Identify which cell holds the provided text, then report its [x, y] central coordinate. 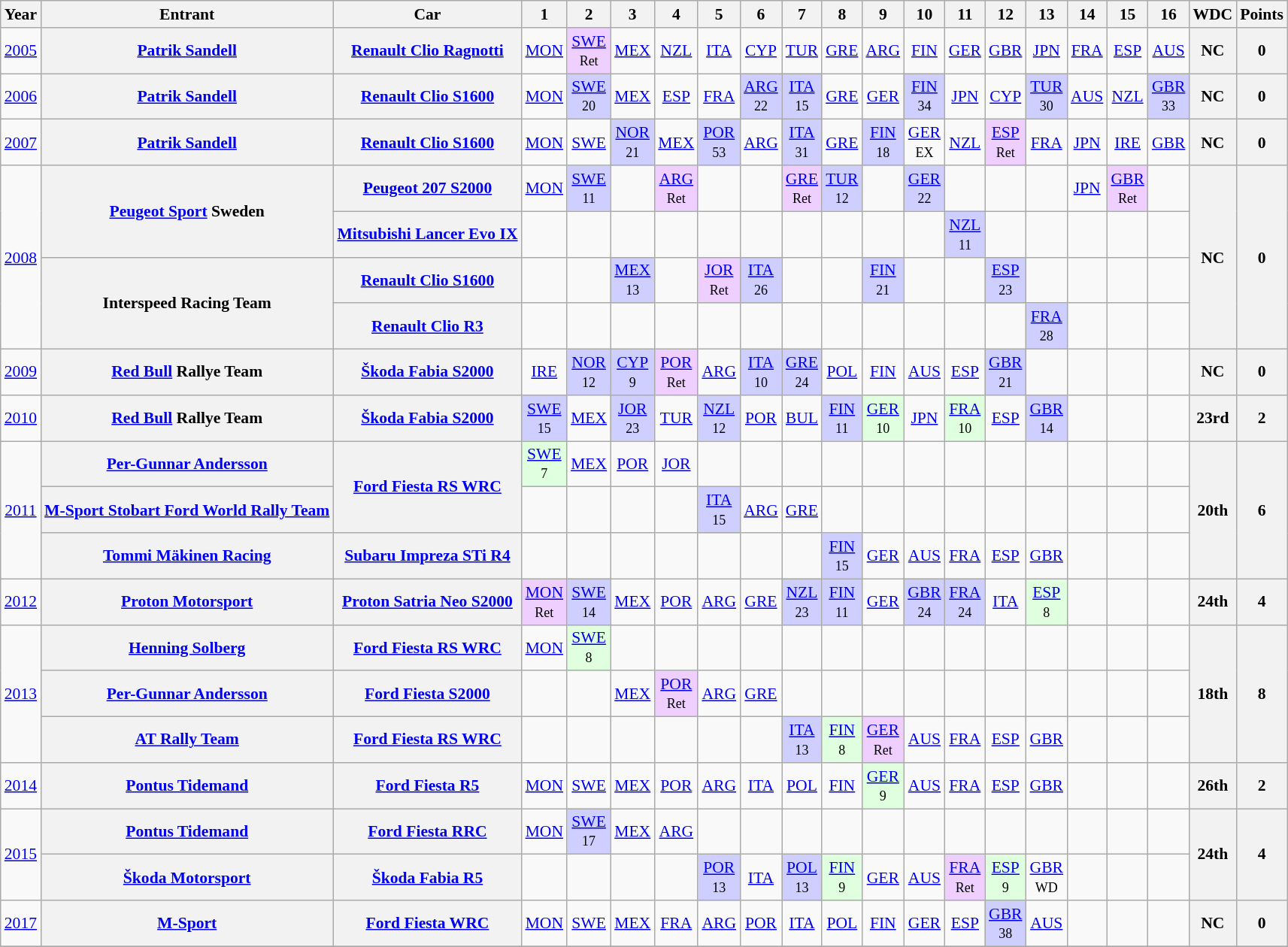
SWE14 [589, 601]
ARGRet [676, 188]
SWERet [589, 51]
Renault Clio Ragnotti [427, 51]
Interspeed Racing Team [186, 303]
10 [925, 14]
ARG22 [761, 96]
FRA24 [965, 601]
FIN8 [842, 740]
GBRRet [1128, 188]
26th [1212, 786]
GBRWD [1047, 878]
NZL23 [802, 601]
Ford Fiesta R5 [427, 786]
M-Sport [186, 923]
12 [1006, 14]
GER22 [925, 188]
Peugeot Sport Sweden [186, 211]
2012 [21, 601]
Mitsubishi Lancer Evo IX [427, 234]
NZL11 [965, 234]
GBR14 [1047, 418]
TUR12 [842, 188]
BUL [802, 418]
JORRet [719, 280]
2015 [21, 855]
Proton Motorsport [186, 601]
FRA10 [965, 418]
JOR23 [632, 418]
FRARet [965, 878]
MONRet [544, 601]
ITA31 [802, 143]
Tommi Mäkinen Racing [186, 556]
2014 [21, 786]
GER9 [883, 786]
Henning Solberg [186, 648]
1 [544, 14]
NZL12 [719, 418]
2005 [21, 51]
GER10 [883, 418]
FIN15 [842, 556]
GRE24 [802, 373]
POL13 [802, 878]
NOR21 [632, 143]
GEREX [925, 143]
9 [883, 14]
AT Rally Team [186, 740]
2017 [21, 923]
13 [1047, 14]
SWE15 [544, 418]
M-Sport Stobart Ford World Rally Team [186, 510]
FIN21 [883, 280]
NOR12 [589, 373]
7 [802, 14]
MEX13 [632, 280]
Proton Satria Neo S2000 [427, 601]
Škoda Fabia R5 [427, 878]
Peugeot 207 S2000 [427, 188]
ITA13 [802, 740]
ITA26 [761, 280]
2009 [21, 373]
Škoda Motorsport [186, 878]
Entrant [186, 14]
11 [965, 14]
2007 [21, 143]
5 [719, 14]
GBR38 [1006, 923]
2006 [21, 96]
3 [632, 14]
WDC [1212, 14]
2008 [21, 257]
Renault Clio R3 [427, 326]
ESPRet [1006, 143]
FIN9 [842, 878]
GERRet [883, 740]
SWE7 [544, 464]
2013 [21, 693]
POR53 [719, 143]
Car [427, 14]
GRERet [802, 188]
FIN34 [925, 96]
Ford Fiesta RRC [427, 831]
FIN18 [883, 143]
POR13 [719, 878]
16 [1168, 14]
20th [1212, 510]
ESP8 [1047, 601]
TUR30 [1047, 96]
SWE20 [589, 96]
SWE8 [589, 648]
CYP9 [632, 373]
14 [1087, 14]
Points [1262, 14]
GBR24 [925, 601]
23rd [1212, 418]
ESP9 [1006, 878]
JOR [676, 464]
2011 [21, 510]
GBR21 [1006, 373]
ITA10 [761, 373]
15 [1128, 14]
Year [21, 14]
Ford Fiesta WRC [427, 923]
FRA28 [1047, 326]
ESP23 [1006, 280]
2010 [21, 418]
Ford Fiesta S2000 [427, 694]
SWE11 [589, 188]
Subaru Impreza STi R4 [427, 556]
GBR33 [1168, 96]
18th [1212, 693]
SWE17 [589, 831]
